Search for the cell housing the specified text and yield its (x, y) center coordinate. 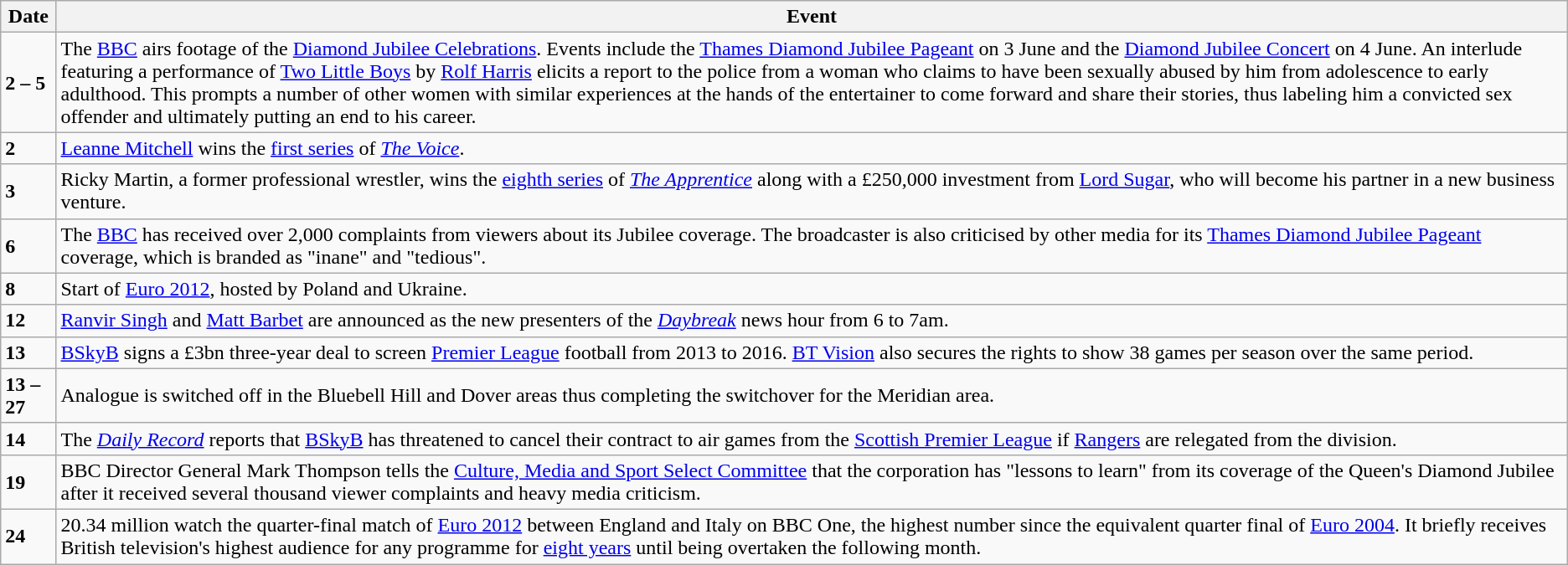
Date (28, 17)
3 (28, 191)
6 (28, 246)
Leanne Mitchell wins the first series of The Voice. (812, 148)
14 (28, 439)
Event (812, 17)
24 (28, 536)
13 (28, 352)
Analogue is switched off in the Bluebell Hill and Dover areas thus completing the switchover for the Meridian area. (812, 395)
2 (28, 148)
2 – 5 (28, 82)
13 – 27 (28, 395)
12 (28, 321)
Start of Euro 2012, hosted by Poland and Ukraine. (812, 289)
19 (28, 482)
Ranvir Singh and Matt Barbet are announced as the new presenters of the Daybreak news hour from 6 to 7am. (812, 321)
8 (28, 289)
